Scan for the cell matching the given text and deliver its [x, y] coordinate at center. 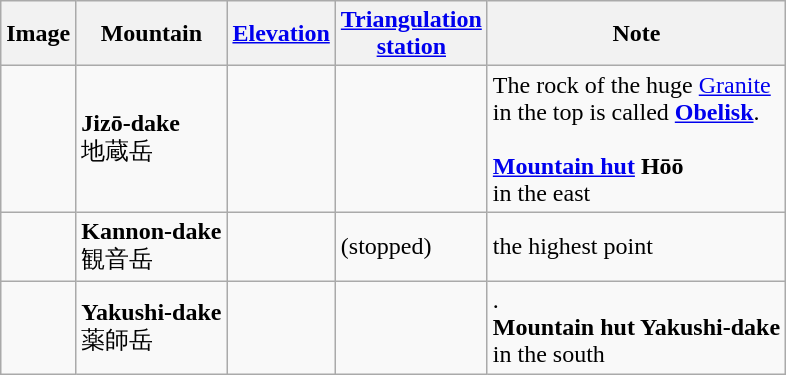
Triangulationstation [411, 34]
Kannon-dake観音岳 [152, 247]
(stopped) [411, 247]
Image [38, 34]
Elevation [281, 34]
Note [636, 34]
The rock of the huge Granitein the top is called Obelisk.Mountain hut Hōōin the east [636, 139]
the highest point [636, 247]
Mountain [152, 34]
.Mountain hut Yakushi-dakein the south [636, 327]
Jizō-dake地蔵岳 [152, 139]
Yakushi-dake薬師岳 [152, 327]
